Detect which cell encompasses the target text, then output its (x, y) center coordinate. 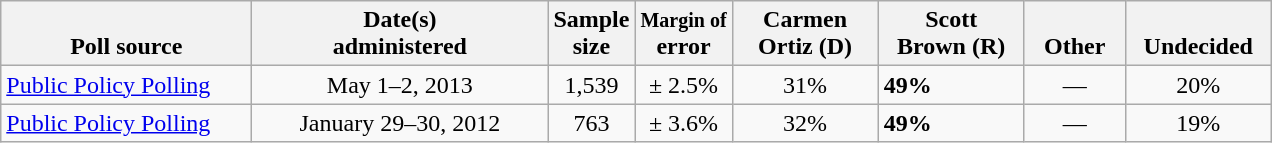
Poll source (126, 34)
Date(s)administered (400, 34)
ScottBrown (R) (951, 34)
± 2.5% (684, 85)
19% (1198, 123)
1,539 (592, 85)
± 3.6% (684, 123)
January 29–30, 2012 (400, 123)
Undecided (1198, 34)
CarmenOrtiz (D) (805, 34)
763 (592, 123)
Samplesize (592, 34)
31% (805, 85)
May 1–2, 2013 (400, 85)
Other (1074, 34)
20% (1198, 85)
32% (805, 123)
Margin oferror (684, 34)
